Determine the (x, y) coordinate at the center of the cell enclosing the given text.  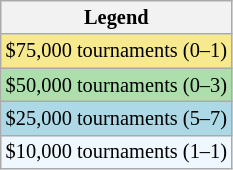
$10,000 tournaments (1–1) (116, 152)
$50,000 tournaments (0–3) (116, 85)
Legend (116, 17)
$75,000 tournaments (0–1) (116, 51)
$25,000 tournaments (5–7) (116, 118)
